Output the [x, y] coordinate of the center of the cell containing the given text.  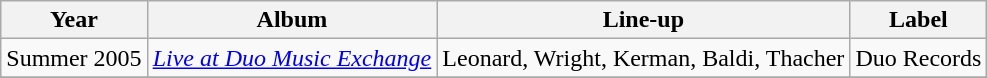
Album [292, 20]
Live at Duo Music Exchange [292, 58]
Line-up [644, 20]
Leonard, Wright, Kerman, Baldi, Thacher [644, 58]
Summer 2005 [74, 58]
Year [74, 20]
Duo Records [918, 58]
Label [918, 20]
